Search for the cell housing the specified text and yield its [x, y] center coordinate. 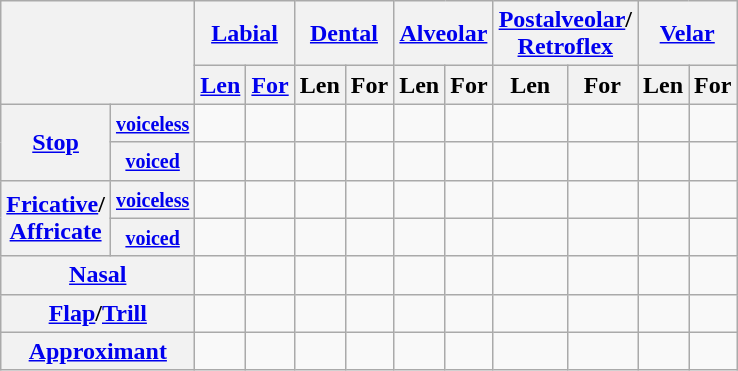
Stop [56, 142]
Velar [688, 34]
Alveolar [444, 34]
Dental [344, 34]
Flap/Trill [98, 313]
Labial [244, 34]
Approximant [98, 351]
Nasal [98, 275]
Fricative/Affricate [56, 218]
Postalveolar/Retroflex [565, 34]
